Extract the (x, y) coordinate from the center of the cell holding the provided text.  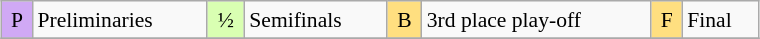
½ (226, 20)
F (666, 20)
B (404, 20)
Final (720, 20)
P (18, 20)
3rd place play-off (537, 20)
Semifinals (316, 20)
Preliminaries (120, 20)
